Locate the cell with the specified text and output its [X, Y] center coordinate. 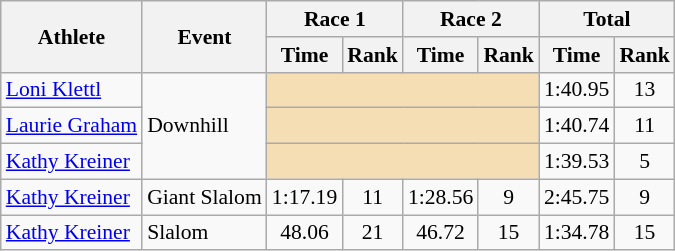
46.72 [440, 233]
Downhill [204, 126]
1:34.78 [576, 233]
Race 2 [471, 19]
1:28.56 [440, 197]
Athlete [72, 36]
Event [204, 36]
Slalom [204, 233]
48.06 [304, 233]
1:39.53 [576, 162]
Giant Slalom [204, 197]
Loni Klettl [72, 90]
Laurie Graham [72, 126]
1:17.19 [304, 197]
21 [372, 233]
5 [644, 162]
Race 1 [335, 19]
Total [607, 19]
13 [644, 90]
1:40.95 [576, 90]
1:40.74 [576, 126]
2:45.75 [576, 197]
